Locate the cell with the specified text and output its [X, Y] center coordinate. 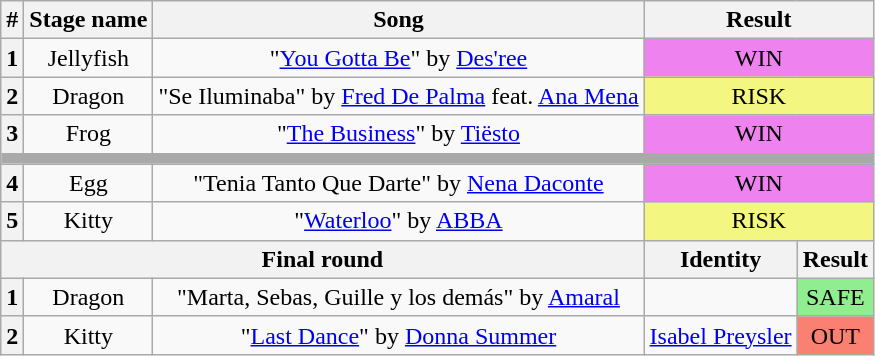
"Se Iluminaba" by Fred De Palma feat. Ana Mena [398, 96]
Song [398, 20]
Frog [88, 134]
"Marta, Sebas, Guille y los demás" by Amaral [398, 297]
3 [12, 134]
OUT [835, 335]
5 [12, 221]
SAFE [835, 297]
Egg [88, 183]
"Last Dance" by Donna Summer [398, 335]
Jellyfish [88, 58]
Final round [322, 259]
Identity [720, 259]
Stage name [88, 20]
"You Gotta Be" by Des'ree [398, 58]
4 [12, 183]
"Tenia Tanto Que Darte" by Nena Daconte [398, 183]
Isabel Preysler [720, 335]
"Waterloo" by ABBA [398, 221]
"The Business" by Tiësto [398, 134]
# [12, 20]
